Determine the (x, y) coordinate at the center of the cell enclosing the given text.  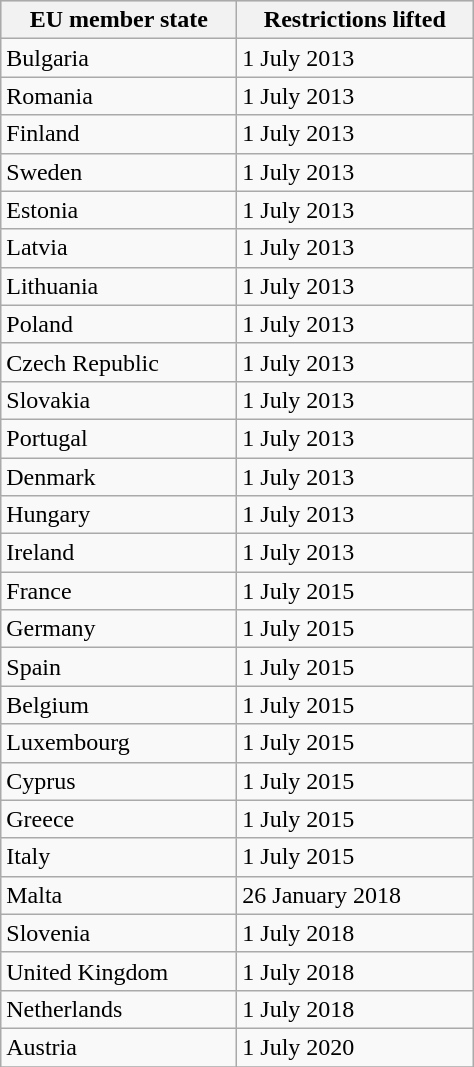
Slovenia (119, 933)
1 July 2020 (355, 1047)
Finland (119, 134)
Restrictions lifted (355, 20)
Bulgaria (119, 58)
Luxembourg (119, 743)
Romania (119, 96)
Netherlands (119, 1009)
Italy (119, 857)
France (119, 591)
Cyprus (119, 781)
Belgium (119, 705)
Denmark (119, 477)
Portugal (119, 438)
Lithuania (119, 286)
Slovakia (119, 400)
Germany (119, 629)
Malta (119, 895)
26 January 2018 (355, 895)
Poland (119, 324)
Czech Republic (119, 362)
EU member state (119, 20)
United Kingdom (119, 971)
Austria (119, 1047)
Greece (119, 819)
Spain (119, 667)
Sweden (119, 172)
Ireland (119, 553)
Latvia (119, 248)
Hungary (119, 515)
Estonia (119, 210)
